Scan for the cell matching the given text and deliver its (X, Y) coordinate at center. 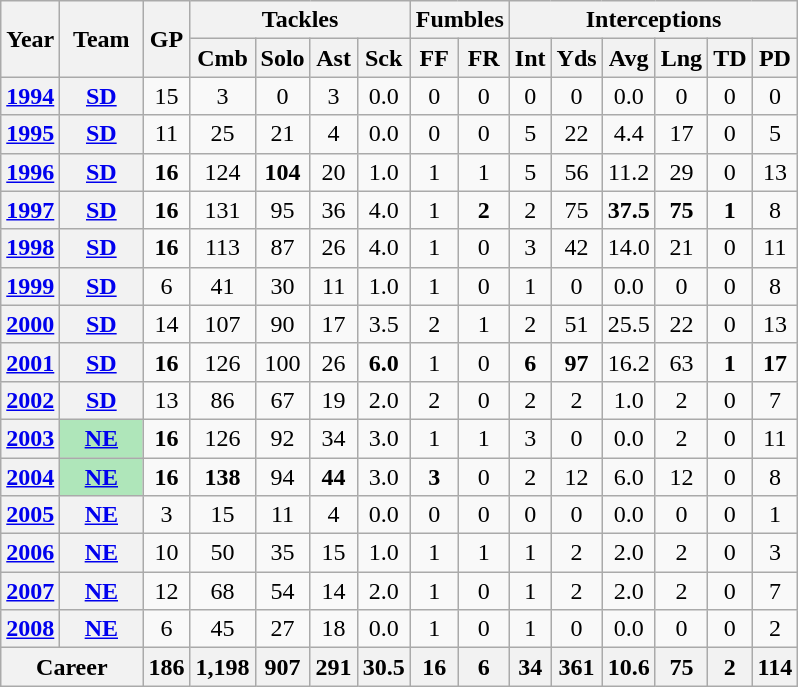
35 (282, 553)
10.6 (628, 667)
2001 (30, 362)
2002 (30, 400)
3.5 (384, 324)
29 (681, 172)
Lng (681, 58)
Fumbles (460, 20)
Team (102, 39)
124 (222, 172)
42 (576, 248)
Sck (384, 58)
95 (282, 210)
1994 (30, 96)
41 (222, 286)
114 (775, 667)
138 (222, 477)
TD (730, 58)
2003 (30, 438)
10 (166, 553)
2004 (30, 477)
GP (166, 39)
FR (484, 58)
16.2 (628, 362)
Year (30, 39)
1998 (30, 248)
2000 (30, 324)
18 (334, 629)
Yds (576, 58)
86 (222, 400)
30.5 (384, 667)
92 (282, 438)
107 (222, 324)
68 (222, 591)
2007 (30, 591)
51 (576, 324)
113 (222, 248)
Avg (628, 58)
Ast (334, 58)
56 (576, 172)
45 (222, 629)
FF (434, 58)
30 (282, 286)
94 (282, 477)
Int (530, 58)
131 (222, 210)
100 (282, 362)
27 (282, 629)
19 (334, 400)
1,198 (222, 667)
2008 (30, 629)
25 (222, 134)
1999 (30, 286)
907 (282, 667)
14.0 (628, 248)
67 (282, 400)
2006 (30, 553)
4.4 (628, 134)
87 (282, 248)
97 (576, 362)
25.5 (628, 324)
50 (222, 553)
Career (72, 667)
Cmb (222, 58)
1996 (30, 172)
37.5 (628, 210)
54 (282, 591)
20 (334, 172)
90 (282, 324)
186 (166, 667)
Interceptions (653, 20)
44 (334, 477)
2005 (30, 515)
PD (775, 58)
36 (334, 210)
1995 (30, 134)
Solo (282, 58)
291 (334, 667)
104 (282, 172)
11.2 (628, 172)
361 (576, 667)
Tackles (300, 20)
63 (681, 362)
1997 (30, 210)
